Extract the (x, y) coordinate from the center of the cell holding the provided text.  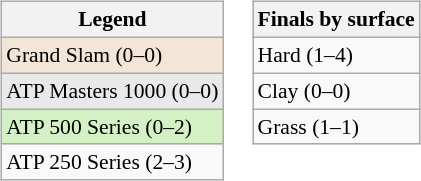
ATP 500 Series (0–2) (112, 127)
Hard (1–4) (336, 55)
Grass (1–1) (336, 127)
ATP 250 Series (2–3) (112, 162)
Grand Slam (0–0) (112, 55)
Clay (0–0) (336, 91)
Legend (112, 20)
ATP Masters 1000 (0–0) (112, 91)
Finals by surface (336, 20)
